Extract the (x, y) coordinate from the center of the cell holding the provided text.  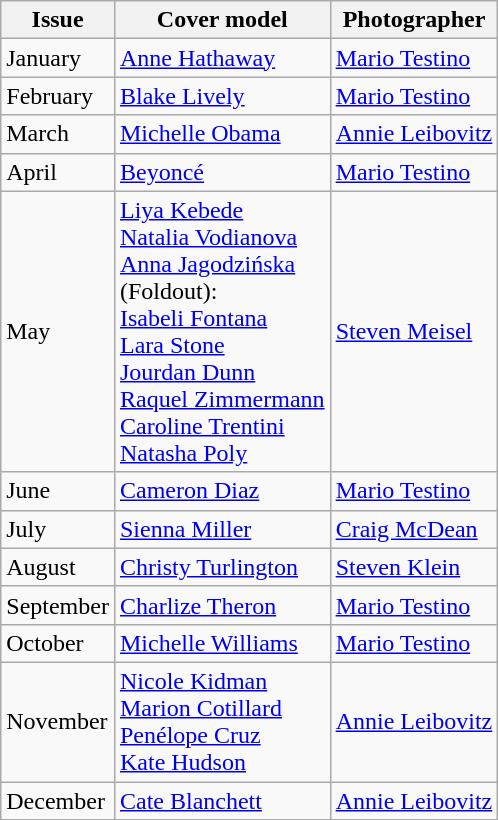
Christy Turlington (222, 567)
Craig McDean (414, 529)
Michelle Obama (222, 134)
Charlize Theron (222, 605)
Photographer (414, 20)
October (58, 643)
Nicole KidmanMarion CotillardPenélope CruzKate Hudson (222, 722)
December (58, 801)
February (58, 96)
April (58, 172)
March (58, 134)
Steven Meisel (414, 332)
January (58, 58)
September (58, 605)
June (58, 491)
Cover model (222, 20)
July (58, 529)
August (58, 567)
Beyoncé (222, 172)
Blake Lively (222, 96)
May (58, 332)
Cate Blanchett (222, 801)
Cameron Diaz (222, 491)
Liya KebedeNatalia VodianovaAnna Jagodzińska(Foldout):Isabeli FontanaLara StoneJourdan DunnRaquel ZimmermannCaroline TrentiniNatasha Poly (222, 332)
Issue (58, 20)
November (58, 722)
Steven Klein (414, 567)
Sienna Miller (222, 529)
Michelle Williams (222, 643)
Anne Hathaway (222, 58)
